Detect which cell encompasses the target text, then output its [x, y] center coordinate. 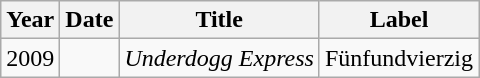
Year [30, 20]
Title [220, 20]
Label [398, 20]
2009 [30, 58]
Underdogg Express [220, 58]
Fünfundvierzig [398, 58]
Date [90, 20]
